Capture the cell that displays the provided text and extract its [x, y] central coordinate. 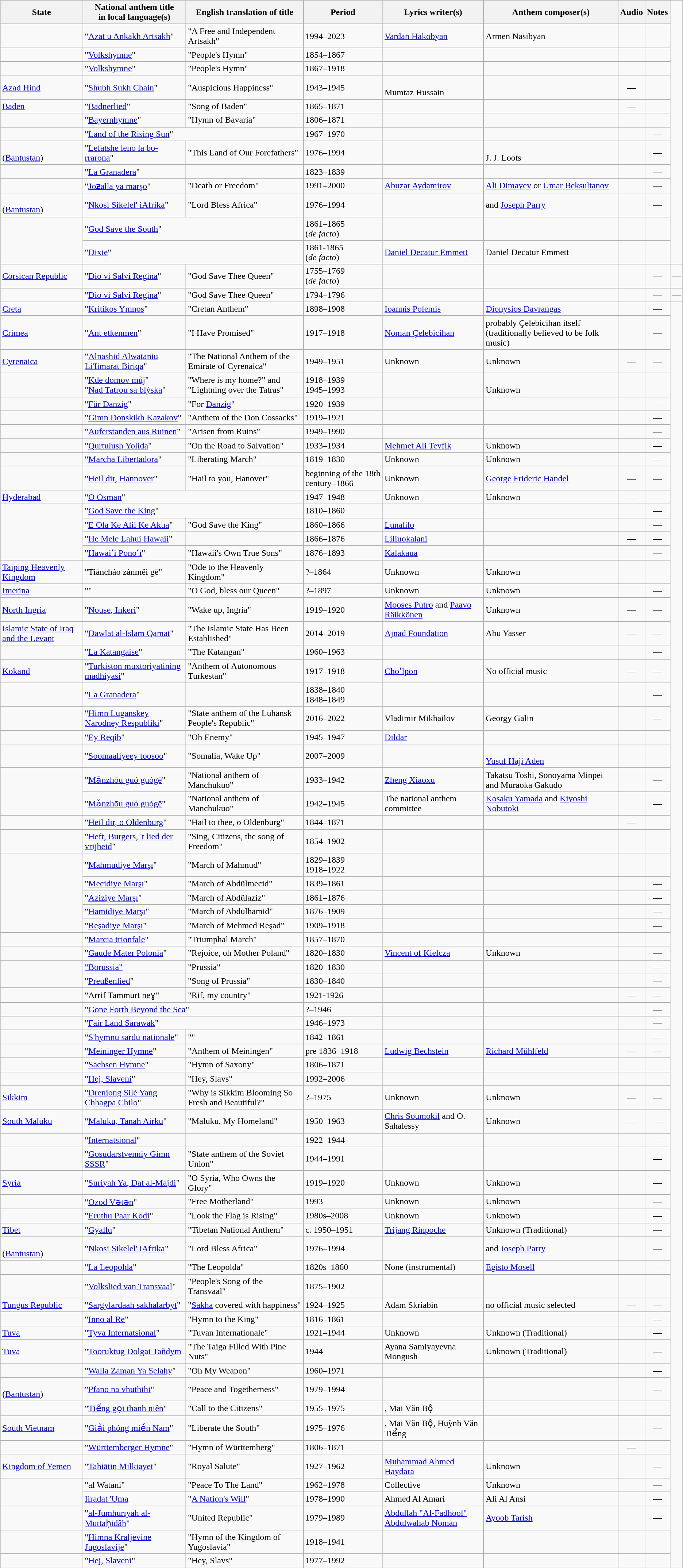
Ayana Samiyayevna Mongush [433, 1352]
"Song of Prussia" [245, 981]
1816–1861 [343, 1319]
1829–18391918–1922 [343, 865]
"Für Danzig" [134, 404]
"Hamidiye Marşı" [134, 912]
1819–1830 [343, 459]
1933–1942 [343, 779]
"March of Mahmud" [245, 865]
"Tyva Internatsional" [134, 1333]
"Arrif Tammurt neɣ" [134, 995]
Abdullah "Al-Fadhool" Abdulwahab Noman [433, 1518]
"Heil dir, o Oldenburg" [134, 822]
Richard Mühlfeld [551, 1051]
1857–1870 [343, 939]
Sikkim [42, 1098]
Hyderabad [42, 497]
Mooses Putro and Paavo Räikkönen [433, 609]
Taiping Heavenly Kingdom [42, 572]
"Cretan Anthem" [245, 309]
Ali Dimayev or Umar Beksultanov [551, 186]
"Gyallu" [134, 1230]
"Royal Salute" [245, 1466]
Collective [433, 1485]
1944 [343, 1352]
pre 1836–1918 [343, 1051]
"Hymn of Saxony" [245, 1065]
Tungus Republic [42, 1305]
"Aziziye Marşı" [134, 898]
, Mai Văn Bộ, Huỳnh Văn Tiểng [433, 1428]
"State anthem of the Luhansk People's Republic" [245, 718]
"Internatsional" [134, 1140]
"On the Road to Salvation" [245, 446]
Dionysios Davrangas [551, 309]
"Gimn Donskikh Kazakov" [134, 418]
"People's Song of the Transvaal" [245, 1286]
1991–2000 [343, 186]
Muhammad Ahmed Haydara [433, 1466]
Ludwig Bechstein [433, 1051]
1839–1861 [343, 884]
probably Çelebicihan itself (traditionally believed to be folk music) [551, 332]
Egisto Mosell [551, 1267]
South Maluku [42, 1121]
Yusuf Haji Aden [551, 756]
No official music [551, 671]
"Heft, Burgers, 't lied der vrijheid" [134, 841]
Mehmet Ali Tevfik [433, 446]
"Shubh Sukh Chain" [134, 88]
"This Land of Our Forefathers" [245, 153]
1978–1990 [343, 1499]
1918–1941 [343, 1542]
1946–1973 [343, 1023]
beginning of the 18th century–1866 [343, 478]
2016–2022 [343, 718]
"Fair Land Sarawak" [193, 1023]
1962–1978 [343, 1485]
"For Danzig" [245, 404]
"The Katangan" [245, 652]
"Inno al Re" [134, 1319]
"Peace and Togetherness" [245, 1390]
1866–1876 [343, 539]
Imerina [42, 591]
"Drenjong Silé Yang Chhagpa Chilo" [134, 1098]
"Liberate the South" [245, 1428]
1927–1962 [343, 1466]
1994–2023 [343, 36]
"Bayernhymne" [134, 120]
Dildar [433, 737]
Kingdom of Yemen [42, 1466]
"The Taiga Filled With Pine Nuts" [245, 1352]
"Hymn of Württemberg" [245, 1447]
Ayoob Tarish [551, 1518]
?–1897 [343, 591]
?–1946 [343, 1009]
Islamic State of Iraq and the Levant [42, 633]
"Preußenlied" [134, 981]
"Lefatshe leno la bo-rrarona" [134, 153]
1947–1948 [343, 497]
Adam Skriabin [433, 1305]
"Tibetan National Anthem" [245, 1230]
1823–1839 [343, 172]
Abuzar Aydamirov [433, 186]
"Tooruktug Dolgai Tañdym [134, 1352]
Baden [42, 106]
Trijang Rinpoche [433, 1230]
"Mecidiye Marşı" [134, 884]
"United Republic" [245, 1518]
"Call to the Citizens" [245, 1409]
"Hymn of Bavaria" [245, 120]
"God Save the South" [193, 228]
"Qurtulush Yolida" [134, 446]
"Hawaiʻi Ponoʻī" [134, 553]
"Hail to you, Hanover" [245, 478]
1861–1865(de facto) [343, 228]
1950–1963 [343, 1121]
"Tuvan Internationale" [245, 1333]
"Ey Reqîb" [134, 737]
"al-Jumhūrīyah al-Muttaḥidâh" [134, 1518]
The national anthem committee [433, 804]
"Hymn to the King" [245, 1319]
2007–2009 [343, 756]
Tibet [42, 1230]
Ali Al Ansi [551, 1499]
"Wake up, Ingria" [245, 609]
1921-1926 [343, 995]
"Meininger Hymne" [134, 1051]
Ioannis Polemis [433, 309]
?–1864 [343, 572]
1933–1934 [343, 446]
"Why is Sikkim Blooming So Fresh and Beautiful?" [245, 1098]
1844–1871 [343, 822]
George Frideric Handel [551, 478]
"E Ola Ke Alii Ke Akua" [134, 525]
"Ozod Vətən" [134, 1202]
"He Mele Lahui Hawaii" [134, 539]
Notes [657, 12]
, Mai Văn Bộ [433, 1409]
"Rejoice, oh Mother Poland" [245, 953]
Anthem composer(s) [551, 12]
Mumtaz Hussain [433, 88]
"La Katangaise" [134, 652]
Takatsu Toshi, Sonoyama Minpei and Muraoka Gakudō [551, 779]
1960–1963 [343, 652]
"Tiếng gọi thanh niên" [134, 1409]
"Soomaaliyeey toosoo" [134, 756]
"Marcha Libertadora" [134, 459]
1861–1876 [343, 898]
"Joƶalla ya marşo" [134, 186]
"Somalia, Wake Up" [245, 756]
"Ant etkenmen" [134, 332]
Ajnad Foundation [433, 633]
Lyrics writer(s) [433, 12]
Liliuokalani [433, 539]
"Azat u Ankakh Artsakh" [134, 36]
"Land of the Rising Sun" [193, 134]
"Mahmudiye Marşı" [134, 865]
"Hail to thee, o Oldenburg" [245, 822]
"Death or Freedom" [245, 186]
"Rif, my country" [245, 995]
"March of Abdülmecid" [245, 884]
"Hawaii's Own True Sons" [245, 553]
"Kde domov můj" "Nad Tatrou sa blýska" [134, 385]
"March of Abdulhamid" [245, 912]
Kokand [42, 671]
"Auspicious Happiness" [245, 88]
1980s–2008 [343, 1216]
"Himn Luganskey Narodney Respubliki" [134, 718]
"Peace To The Land" [245, 1485]
Lunalilo [433, 525]
"Maluku, Tanah Airku" [134, 1121]
"Anthem of the Don Cossacks" [245, 418]
1942–1945 [343, 804]
"Sakha covered with happiness" [245, 1305]
1992–2006 [343, 1079]
"I Have Promised" [245, 332]
"O God, bless our Queen" [245, 591]
"Alnashid Alwataniu Li'Iimarat Biriqa" [134, 361]
"March of Abdülaziz" [245, 898]
1977–1992 [343, 1561]
"Badnerlied" [134, 106]
1865–1871 [343, 106]
"A Free and Independent Artsakh" [245, 36]
1949–1951 [343, 361]
Chris Soumokil and O. Sahalessy [433, 1121]
1979–1989 [343, 1518]
1960–1971 [343, 1370]
1921–1944 [343, 1333]
2014–2019 [343, 633]
1860–1866 [343, 525]
Creta [42, 309]
Ahmed Al Amari [433, 1499]
1820s–1860 [343, 1267]
1944–1991 [343, 1159]
Audio [632, 12]
Georgy Galin [551, 718]
Crimea [42, 332]
"Turkiston muxtoriyatining madhiyasi" [134, 671]
"March of Mehmed Reşad" [245, 925]
Choʻlpon [433, 671]
"Song of Baden" [245, 106]
National anthem titlein local language(s) [134, 12]
1924–1925 [343, 1305]
"Prussia" [245, 967]
"Anthem of Meiningen" [245, 1051]
"Triumphal March" [245, 939]
State [42, 12]
"Württemberger Hymne" [134, 1447]
Iiradat 'Uma [134, 1499]
1794–1796 [343, 295]
"Kritikos Ymnos" [134, 309]
1920–1939 [343, 404]
"Himna Kraljevine Jugoslavije" [134, 1542]
"S'hymnu sardu nationale" [134, 1037]
Vincent of Kielcza [433, 953]
Period [343, 12]
c. 1950–1951 [343, 1230]
"Oh Enemy" [245, 737]
North Ingria [42, 609]
"Eruthu Paar Kodi" [134, 1216]
1854–1867 [343, 55]
South Vietnam [42, 1428]
"Auferstanden aus Ruinen" [134, 432]
Vardan Hakobyan [433, 36]
Kosaku Yamada and Kiyoshi Nobutoki [551, 804]
English translation of title [245, 12]
"Walla Zaman Ya Selahy" [134, 1370]
1979–1994 [343, 1390]
"La Leopolda" [134, 1267]
1876–1909 [343, 912]
1919–1921 [343, 418]
"Borussia" [134, 967]
"The Islamic State Has Been Established" [245, 633]
"Gone Forth Beyond the Sea" [193, 1009]
1867–1918 [343, 69]
J. J. Loots [551, 153]
1854–1902 [343, 841]
"Sing, Citizens, the song of Freedom" [245, 841]
1755–1769(de facto) [343, 276]
1810–1860 [343, 511]
"O Syria, Who Owns the Glory" [245, 1182]
Abu Yasser [551, 633]
1955–1975 [343, 1409]
"Pfano na vhuthihi" [134, 1390]
"Sargylardaah sakhalarbyt" [134, 1305]
"The Leopolda" [245, 1267]
1909–1918 [343, 925]
"The National Anthem of the Emirate of Cyrenaica" [245, 361]
"Anthem of Autonomous Turkestan" [245, 671]
Syria [42, 1182]
"Liberating March" [245, 459]
1993 [343, 1202]
1838–18401848–1849 [343, 695]
"Gaude Mater Polonia" [134, 953]
None (instrumental) [433, 1267]
"Reşadiye Marşı" [134, 925]
Corsican Republic [42, 276]
"Marcia trionfale" [134, 939]
Vladimir Mikhailov [433, 718]
Armen Nasibyan [551, 36]
1861-1865(de facto) [343, 253]
1875–1902 [343, 1286]
1975–1976 [343, 1428]
1949–1990 [343, 432]
1943–1945 [343, 88]
"Tiāncháo zànměi gē" [134, 572]
"Tahiātin Milkiayet" [134, 1466]
"Nouse, Inkeri" [134, 609]
"Gosudarstvenniy Gimn SSSR" [134, 1159]
"Hymn of the Kingdom of Yugoslavia" [245, 1542]
"Arisen from Ruins" [245, 432]
"Dawlat al-Islam Qamat" [134, 633]
"Suriyah Ya, Dat al-Majdi" [134, 1182]
"O Osman" [193, 497]
1830–1840 [343, 981]
"Dixie" [193, 253]
1922–1944 [343, 1140]
"Sachsen Hymne" [134, 1065]
"Free Motherland" [245, 1202]
"Ode to the Heavenly Kingdom" [245, 572]
1967–1970 [343, 134]
1918–19391945–1993 [343, 385]
Noman Çelebicihan [433, 332]
"Maluku, My Homeland" [245, 1121]
"State anthem of the Soviet Union" [245, 1159]
Azad Hind [42, 88]
1876–1893 [343, 553]
"Giải phóng miền Nam" [134, 1428]
1945–1947 [343, 737]
1898–1908 [343, 309]
"Volkslied van Transvaal" [134, 1286]
"A Nation's Will" [245, 1499]
?–1975 [343, 1098]
"al Watani" [134, 1485]
"Oh My Weapon" [245, 1370]
Cyrenaica [42, 361]
"Where is my home?" and "Lightning over the Tatras" [245, 385]
no official music selected [551, 1305]
1842–1861 [343, 1037]
Zheng Xiaoxu [433, 779]
"Look the Flag is Rising" [245, 1216]
Kalakaua [433, 553]
"Heil dir, Hannover" [134, 478]
